Determine the (x, y) coordinate at the center of the cell enclosing the given text.  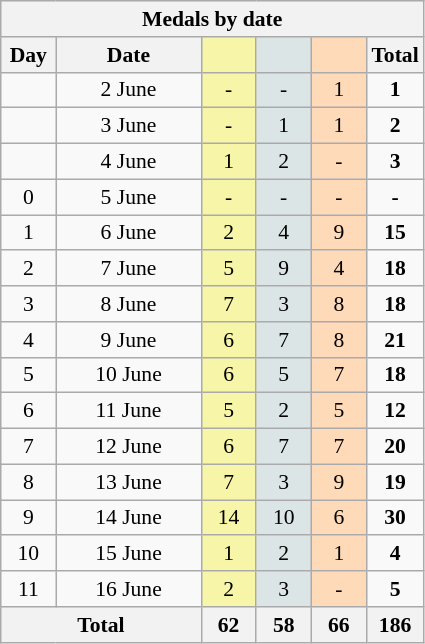
6 June (128, 233)
10 June (128, 375)
21 (394, 340)
14 (228, 518)
15 (394, 233)
11 (28, 589)
4 June (128, 162)
12 (394, 411)
7 June (128, 269)
2 June (128, 90)
30 (394, 518)
12 June (128, 447)
20 (394, 447)
186 (394, 625)
58 (284, 625)
8 June (128, 304)
13 June (128, 482)
11 June (128, 411)
62 (228, 625)
Day (28, 55)
14 June (128, 518)
5 June (128, 197)
15 June (128, 554)
9 June (128, 340)
Medals by date (212, 19)
16 June (128, 589)
66 (338, 625)
0 (28, 197)
Date (128, 55)
3 June (128, 126)
19 (394, 482)
